Determine the [X, Y] coordinate at the center of the cell enclosing the given text.  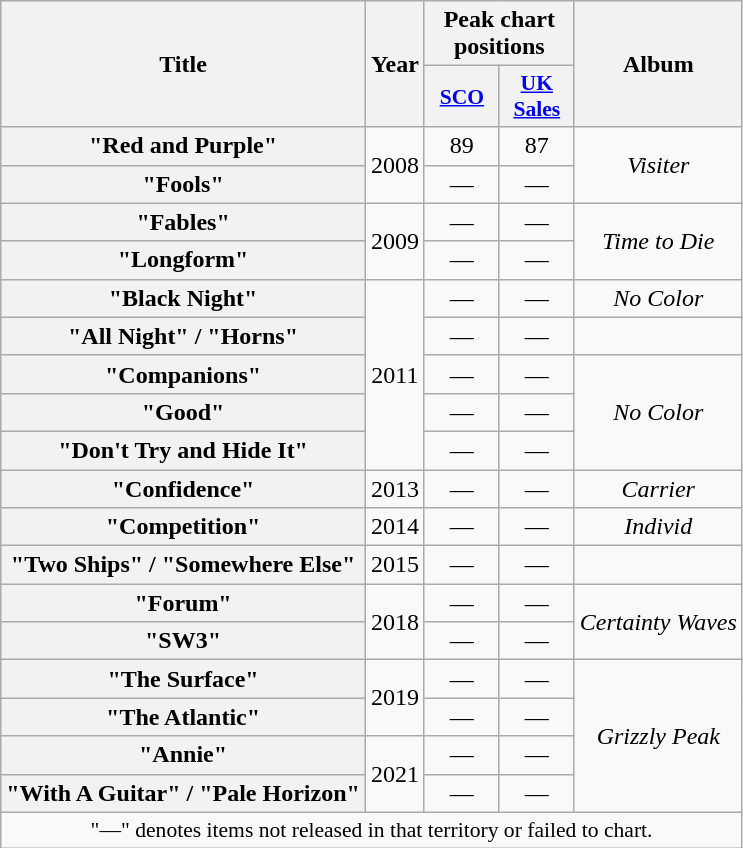
Visiter [658, 165]
"Red and Purple" [184, 146]
"Two Ships" / "Somewhere Else" [184, 565]
87 [536, 146]
"Competition" [184, 527]
2011 [394, 374]
Title [184, 64]
2008 [394, 165]
"All Night" / "Horns" [184, 336]
Grizzly Peak [658, 736]
Time to Die [658, 241]
"Fables" [184, 222]
2015 [394, 565]
2021 [394, 774]
"SW3" [184, 641]
2019 [394, 698]
"Confidence" [184, 489]
2018 [394, 622]
"Longform" [184, 260]
"Companions" [184, 374]
"With A Guitar" / "Pale Horizon" [184, 793]
"Fools" [184, 184]
Album [658, 64]
2009 [394, 241]
"Don't Try and Hide It" [184, 450]
Individ [658, 527]
UKSales [536, 96]
"Annie" [184, 755]
2013 [394, 489]
"Black Night" [184, 298]
"Forum" [184, 603]
89 [462, 146]
SCO [462, 96]
"The Atlantic" [184, 717]
"Good" [184, 412]
"—" denotes items not released in that territory or failed to chart. [372, 830]
2014 [394, 527]
Peak chart positions [499, 34]
Year [394, 64]
Carrier [658, 489]
"The Surface" [184, 679]
Certainty Waves [658, 622]
